Scan for the cell matching the given text and deliver its (X, Y) coordinate at center. 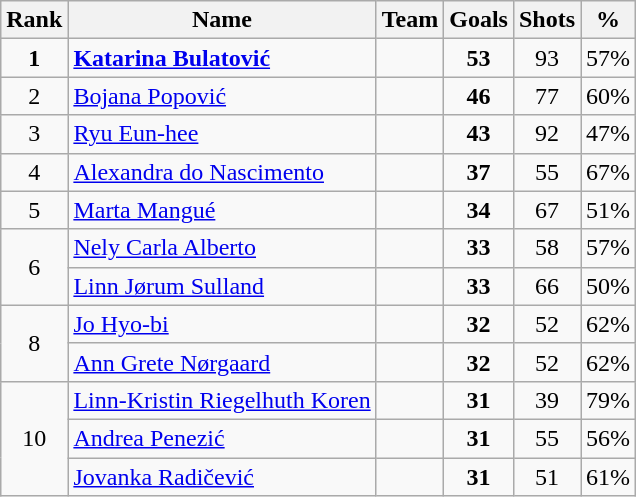
66 (546, 286)
77 (546, 96)
37 (479, 172)
Katarina Bulatović (222, 58)
61% (608, 477)
51% (608, 210)
34 (479, 210)
Name (222, 20)
58 (546, 248)
3 (34, 134)
4 (34, 172)
Ryu Eun-hee (222, 134)
6 (34, 267)
Nely Carla Alberto (222, 248)
5 (34, 210)
53 (479, 58)
1 (34, 58)
Rank (34, 20)
Jovanka Radičević (222, 477)
Shots (546, 20)
93 (546, 58)
Linn-Kristin Riegelhuth Koren (222, 400)
56% (608, 438)
79% (608, 400)
Andrea Penezić (222, 438)
67% (608, 172)
Marta Mangué (222, 210)
67 (546, 210)
% (608, 20)
Team (410, 20)
8 (34, 343)
92 (546, 134)
Ann Grete Nørgaard (222, 362)
39 (546, 400)
51 (546, 477)
47% (608, 134)
50% (608, 286)
Bojana Popović (222, 96)
46 (479, 96)
2 (34, 96)
10 (34, 438)
Jo Hyo-bi (222, 324)
Alexandra do Nascimento (222, 172)
Goals (479, 20)
60% (608, 96)
Linn Jørum Sulland (222, 286)
43 (479, 134)
